Locate the cell with the specified text and output its [X, Y] center coordinate. 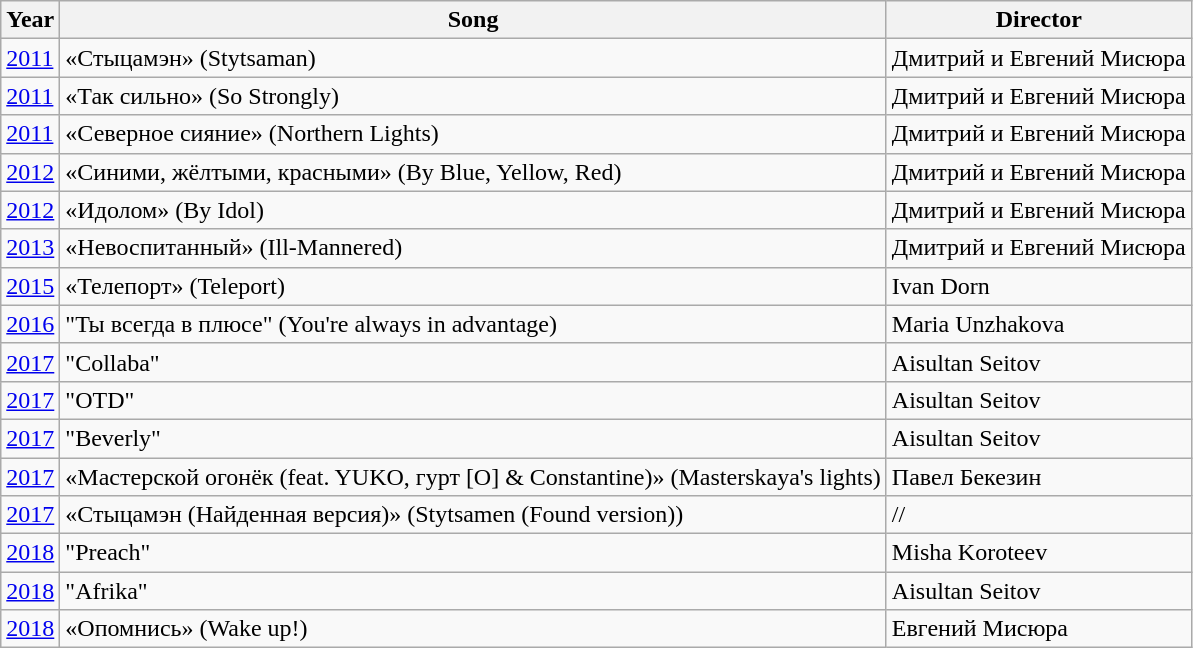
«Стыцамэн» (Stytsaman) [474, 58]
// [1038, 515]
«Синими, жёлтыми, красными» (By Blue, Yellow, Red) [474, 172]
"Beverly" [474, 438]
Евгений Мисюра [1038, 629]
"Collaba" [474, 362]
"Ты всегда в плюсе" (You're always in advantage) [474, 324]
2015 [30, 286]
«Северное сияние» (Northern Lights) [474, 134]
Ivan Dorn [1038, 286]
«Телепорт» (Teleport) [474, 286]
«Опомнись» (Wake up!) [474, 629]
"OTD" [474, 400]
Misha Koroteev [1038, 553]
Director [1038, 20]
«Мастерской огонёк (feat. YUKO, гурт [О] & Constantine)» (Masterskaya's lights) [474, 477]
«Стыцамэн (Найденная версия)» (Stytsamen (Found version)) [474, 515]
Song [474, 20]
2013 [30, 248]
2016 [30, 324]
«Так сильно» (So Strongly) [474, 96]
«Идолом» (By Idol) [474, 210]
Павел Бекезин [1038, 477]
Maria Unzhakova [1038, 324]
"Preach" [474, 553]
«Невоспитанный» (Ill-Mannered) [474, 248]
Year [30, 20]
"Afrika" [474, 591]
